Detect which cell encompasses the target text, then output its (x, y) center coordinate. 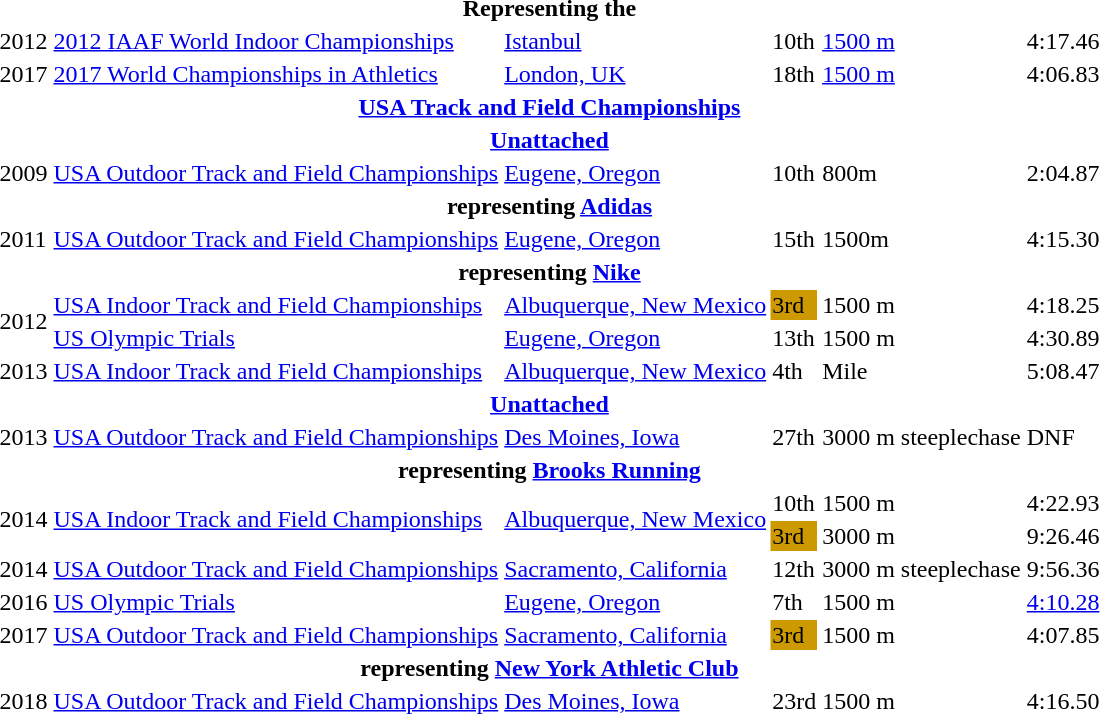
Mile (922, 371)
2012 IAAF World Indoor Championships (276, 41)
2017 World Championships in Athletics (276, 74)
London, UK (636, 74)
Des Moines, Iowa (636, 437)
1500m (922, 239)
Istanbul (636, 41)
15th (794, 239)
3000 m (922, 536)
13th (794, 338)
800m (922, 173)
7th (794, 602)
27th (794, 437)
12th (794, 569)
4th (794, 371)
18th (794, 74)
